Return the [X, Y] coordinate for the center point of the cell that contains the specified text.  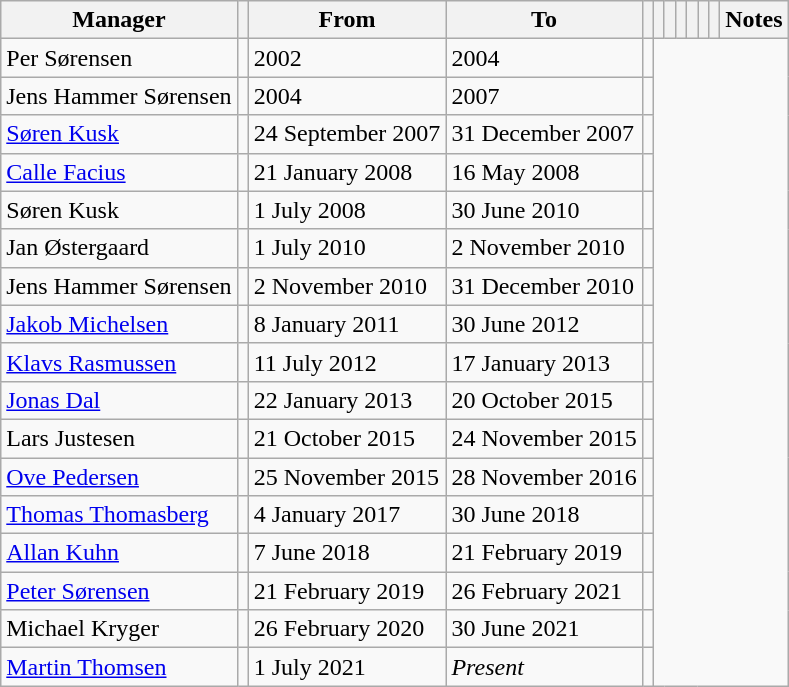
Jakob Michelsen [119, 324]
Klavs Rasmussen [119, 362]
22 January 2013 [347, 400]
Notes [754, 20]
20 October 2015 [544, 400]
1 July 2008 [347, 210]
Ove Pedersen [119, 477]
17 January 2013 [544, 362]
30 June 2018 [544, 515]
24 November 2015 [544, 438]
21 January 2008 [347, 172]
1 July 2010 [347, 248]
Peter Sørensen [119, 591]
From [347, 20]
Jonas Dal [119, 400]
7 June 2018 [347, 553]
26 February 2021 [544, 591]
8 January 2011 [347, 324]
Present [544, 667]
Manager [119, 20]
30 June 2021 [544, 629]
1 July 2021 [347, 667]
31 December 2007 [544, 134]
24 September 2007 [347, 134]
Calle Facius [119, 172]
2002 [347, 58]
31 December 2010 [544, 286]
To [544, 20]
Martin Thomsen [119, 667]
30 June 2012 [544, 324]
Michael Kryger [119, 629]
Per Sørensen [119, 58]
Allan Kuhn [119, 553]
16 May 2008 [544, 172]
25 November 2015 [347, 477]
11 July 2012 [347, 362]
21 October 2015 [347, 438]
2007 [544, 96]
26 February 2020 [347, 629]
Lars Justesen [119, 438]
30 June 2010 [544, 210]
28 November 2016 [544, 477]
Jan Østergaard [119, 248]
4 January 2017 [347, 515]
Thomas Thomasberg [119, 515]
